Output the [X, Y] coordinate of the center of the cell containing the given text.  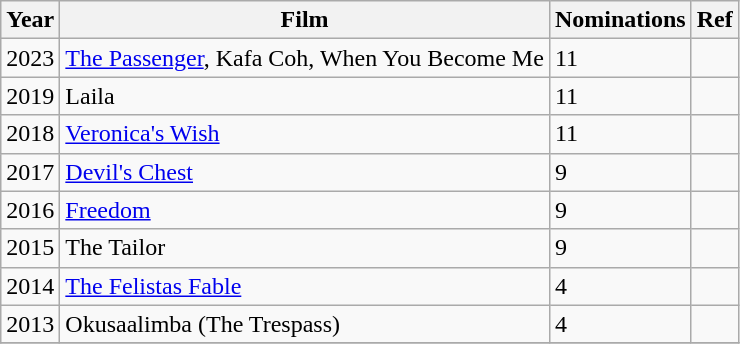
2023 [30, 58]
The Felistas Fable [305, 286]
Freedom [305, 210]
The Passenger, Kafa Coh, When You Become Me [305, 58]
Veronica's Wish [305, 134]
2019 [30, 96]
Okusaalimba (The Trespass) [305, 324]
2017 [30, 172]
Year [30, 20]
Devil's Chest [305, 172]
2013 [30, 324]
Film [305, 20]
Nominations [620, 20]
2015 [30, 248]
2018 [30, 134]
Laila [305, 96]
2016 [30, 210]
The Tailor [305, 248]
2014 [30, 286]
Ref [714, 20]
